Capture the cell that displays the provided text and extract its (x, y) central coordinate. 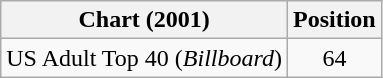
64 (335, 58)
Chart (2001) (144, 20)
US Adult Top 40 (Billboard) (144, 58)
Position (335, 20)
